Find where the given text appears and provide that cell's center as [X, Y] coordinate. 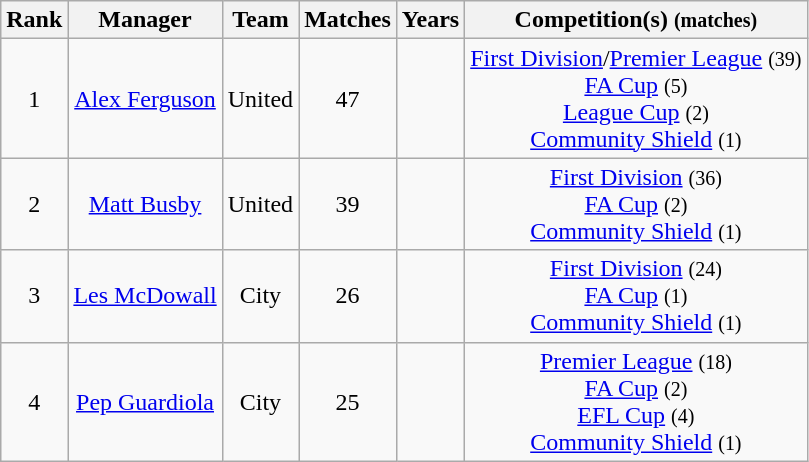
Alex Ferguson [145, 98]
First Division (24)FA Cup (1)Community Shield (1) [636, 296]
26 [348, 296]
Matt Busby [145, 204]
Manager [145, 20]
First Division (36)FA Cup (2) Community Shield (1) [636, 204]
Pep Guardiola [145, 402]
Matches [348, 20]
Les McDowall [145, 296]
First Division/Premier League (39) FA Cup (5)League Cup (2)Community Shield (1) [636, 98]
Competition(s) (matches) [636, 20]
Years [430, 20]
3 [34, 296]
Rank [34, 20]
25 [348, 402]
39 [348, 204]
4 [34, 402]
47 [348, 98]
1 [34, 98]
Premier League (18)FA Cup (2)EFL Cup (4) Community Shield (1) [636, 402]
2 [34, 204]
Team [260, 20]
